Capture the cell that displays the provided text and extract its [X, Y] central coordinate. 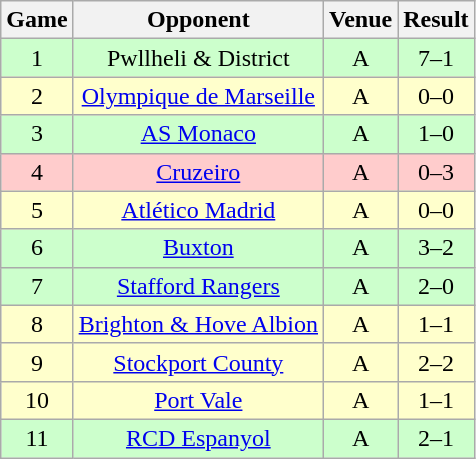
2–2 [436, 362]
Game [37, 20]
Pwllheli & District [198, 58]
AS Monaco [198, 134]
Port Vale [198, 400]
9 [37, 362]
7–1 [436, 58]
5 [37, 210]
2–0 [436, 286]
Result [436, 20]
Olympique de Marseille [198, 96]
Cruzeiro [198, 172]
Brighton & Hove Albion [198, 324]
0–3 [436, 172]
3–2 [436, 248]
2 [37, 96]
11 [37, 438]
8 [37, 324]
Buxton [198, 248]
1 [37, 58]
1–0 [436, 134]
2–1 [436, 438]
4 [37, 172]
Atlético Madrid [198, 210]
RCD Espanyol [198, 438]
Venue [361, 20]
7 [37, 286]
3 [37, 134]
Opponent [198, 20]
6 [37, 248]
Stockport County [198, 362]
10 [37, 400]
Stafford Rangers [198, 286]
